Find where the given text appears and provide that cell's center as [X, Y] coordinate. 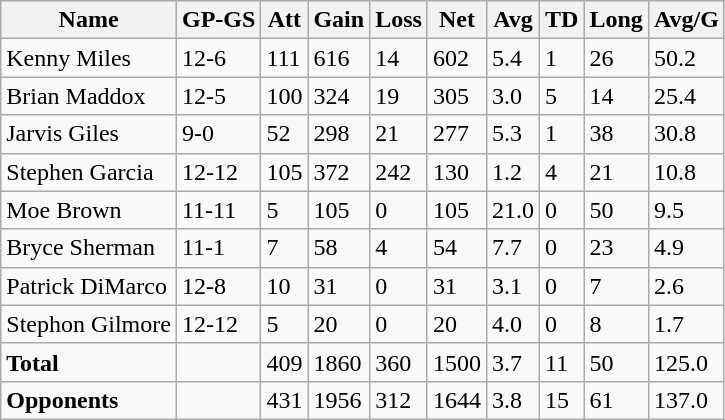
61 [616, 400]
1.2 [512, 172]
Loss [399, 20]
GP-GS [218, 20]
Moe Brown [89, 210]
15 [562, 400]
Stephen Garcia [89, 172]
298 [339, 134]
431 [284, 400]
11-1 [218, 248]
111 [284, 58]
125.0 [686, 362]
11-11 [218, 210]
Avg [512, 20]
Net [456, 20]
58 [339, 248]
3.1 [512, 286]
1500 [456, 362]
52 [284, 134]
Avg/G [686, 20]
23 [616, 248]
9-0 [218, 134]
Kenny Miles [89, 58]
50.2 [686, 58]
602 [456, 58]
324 [339, 96]
312 [399, 400]
3.7 [512, 362]
100 [284, 96]
409 [284, 362]
Brian Maddox [89, 96]
Bryce Sherman [89, 248]
1956 [339, 400]
19 [399, 96]
305 [456, 96]
1.7 [686, 324]
372 [339, 172]
360 [399, 362]
26 [616, 58]
30.8 [686, 134]
9.5 [686, 210]
21.0 [512, 210]
3.0 [512, 96]
3.8 [512, 400]
Total [89, 362]
1860 [339, 362]
137.0 [686, 400]
Patrick DiMarco [89, 286]
130 [456, 172]
5.3 [512, 134]
242 [399, 172]
7.7 [512, 248]
12-5 [218, 96]
Stephon Gilmore [89, 324]
Opponents [89, 400]
Att [284, 20]
5.4 [512, 58]
TD [562, 20]
1644 [456, 400]
Long [616, 20]
616 [339, 58]
2.6 [686, 286]
Name [89, 20]
25.4 [686, 96]
12-8 [218, 286]
38 [616, 134]
54 [456, 248]
Jarvis Giles [89, 134]
10 [284, 286]
4.9 [686, 248]
8 [616, 324]
4.0 [512, 324]
277 [456, 134]
10.8 [686, 172]
12-6 [218, 58]
11 [562, 362]
Gain [339, 20]
